For the text-containing cell, return its midpoint in (X, Y) coordinate format. 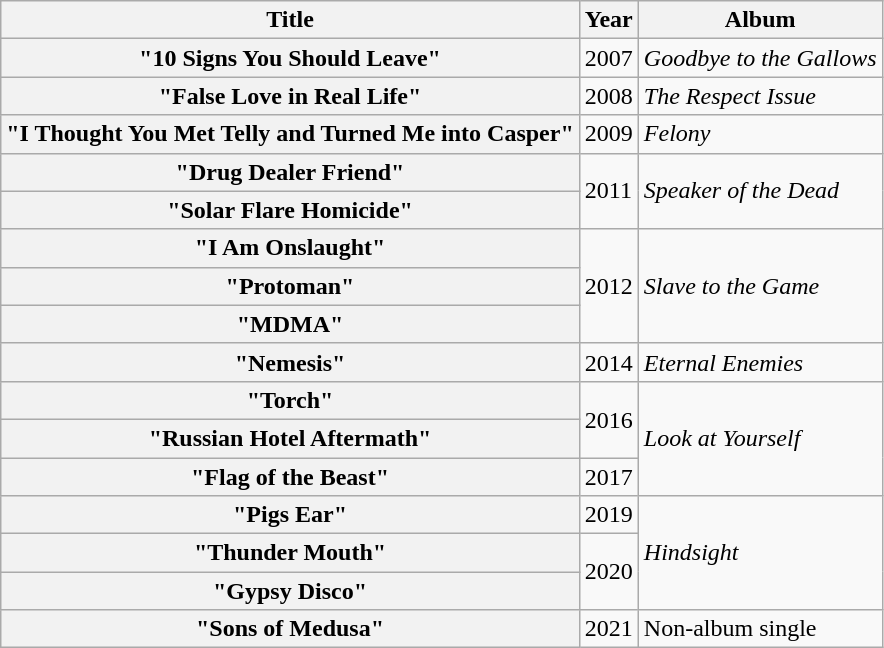
"Solar Flare Homicide" (290, 210)
2019 (608, 515)
2012 (608, 286)
Felony (760, 134)
"Nemesis" (290, 362)
Goodbye to the Gallows (760, 58)
Non-album single (760, 629)
2014 (608, 362)
Year (608, 20)
2011 (608, 191)
"Drug Dealer Friend" (290, 172)
"Pigs Ear" (290, 515)
2017 (608, 477)
"I Thought You Met Telly and Turned Me into Casper" (290, 134)
"I Am Onslaught" (290, 248)
"Flag of the Beast" (290, 477)
2009 (608, 134)
"MDMA" (290, 324)
The Respect Issue (760, 96)
"Gypsy Disco" (290, 591)
Eternal Enemies (760, 362)
"Russian Hotel Aftermath" (290, 438)
"Protoman" (290, 286)
2007 (608, 58)
Look at Yourself (760, 438)
Title (290, 20)
Slave to the Game (760, 286)
"Sons of Medusa" (290, 629)
Album (760, 20)
"False Love in Real Life" (290, 96)
2020 (608, 572)
2008 (608, 96)
2016 (608, 419)
Speaker of the Dead (760, 191)
"10 Signs You Should Leave" (290, 58)
Hindsight (760, 553)
"Thunder Mouth" (290, 553)
"Torch" (290, 400)
2021 (608, 629)
